Return [X, Y] of the center of cell containing provided text 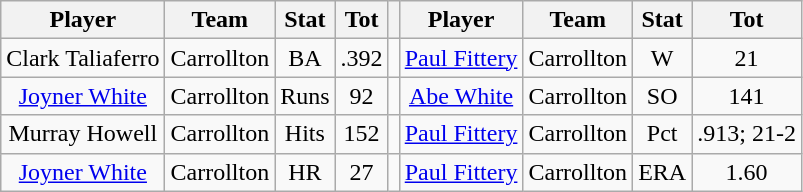
Murray Howell [83, 134]
SO [662, 96]
152 [362, 134]
1.60 [747, 172]
Clark Taliaferro [83, 58]
.913; 21-2 [747, 134]
27 [362, 172]
W [662, 58]
141 [747, 96]
Abe White [461, 96]
Runs [305, 96]
BA [305, 58]
Pct [662, 134]
.392 [362, 58]
ERA [662, 172]
HR [305, 172]
21 [747, 58]
92 [362, 96]
Hits [305, 134]
